Extract the [X, Y] coordinate from the center of the cell holding the provided text.  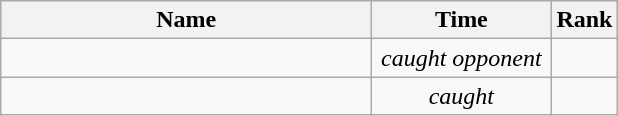
caught [462, 96]
Rank [584, 20]
Name [186, 20]
caught opponent [462, 58]
Time [462, 20]
